Locate the cell with the specified text and output its [x, y] center coordinate. 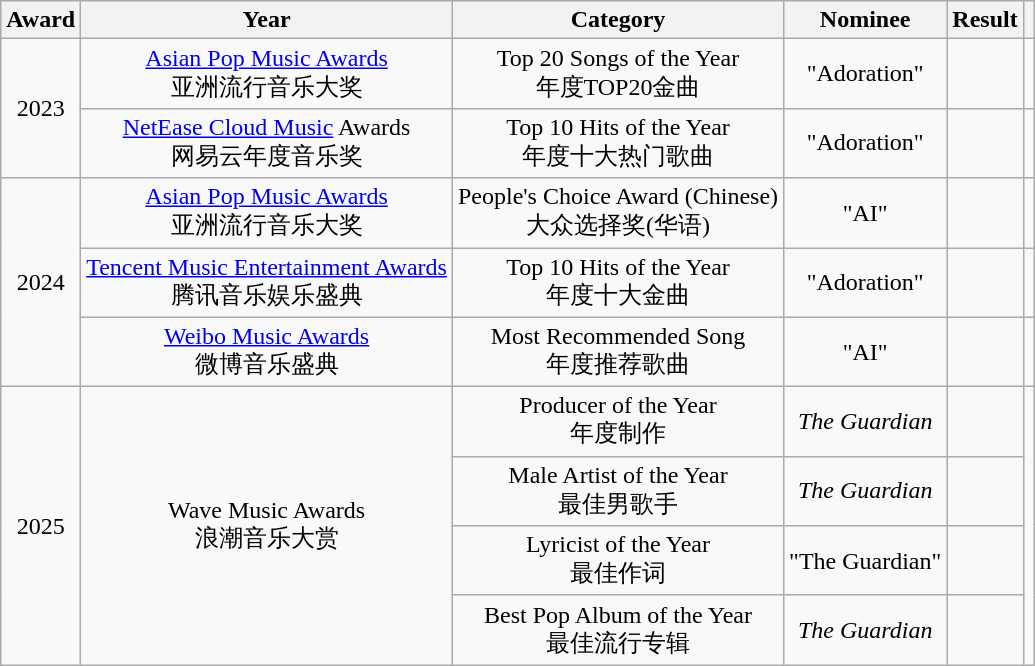
Producer of the Year年度制作 [618, 422]
2025 [41, 526]
NetEase Cloud Music Awards网易云年度音乐奖 [267, 143]
People's Choice Award (Chinese)大众选择奖(华语) [618, 213]
Award [41, 20]
Year [267, 20]
2023 [41, 108]
Top 10 Hits of the Year年度十大金曲 [618, 283]
Top 10 Hits of the Year年度十大热门歌曲 [618, 143]
2024 [41, 282]
Tencent Music Entertainment Awards腾讯音乐娱乐盛典 [267, 283]
Best Pop Album of the Year最佳流行专辑 [618, 630]
Lyricist of the Year最佳作词 [618, 561]
Weibo Music Awards微博音乐盛典 [267, 352]
Top 20 Songs of the Year年度TOP20金曲 [618, 74]
Male Artist of the Year最佳男歌手 [618, 491]
Nominee [866, 20]
Wave Music Awards浪潮音乐大赏 [267, 526]
"The Guardian" [866, 561]
Category [618, 20]
Result [985, 20]
Most Recommended Song年度推荐歌曲 [618, 352]
